Capture the cell that displays the provided text and extract its (x, y) central coordinate. 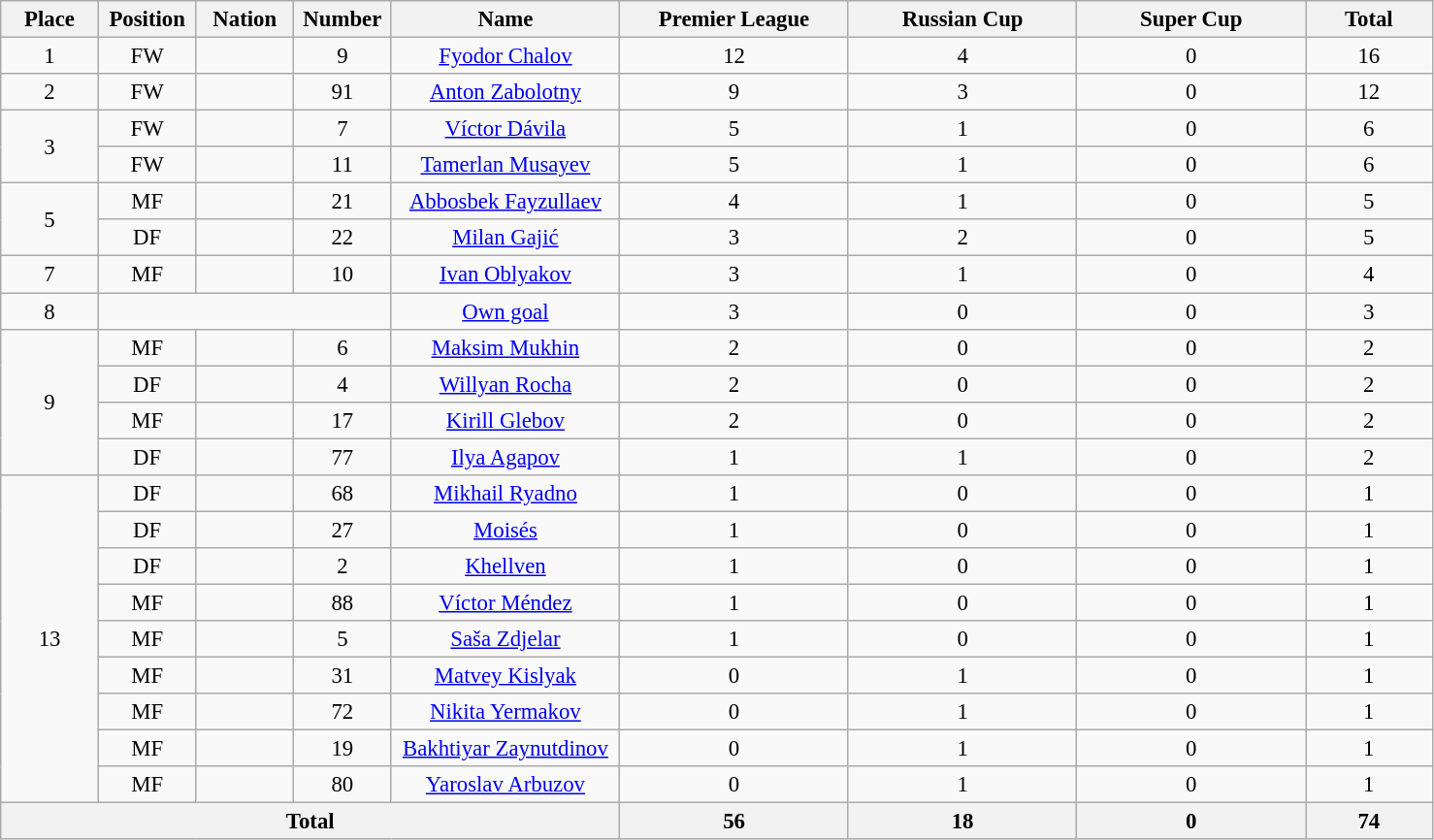
Bakhtiyar Zaynutdinov (505, 749)
Fyodor Chalov (505, 56)
56 (734, 822)
91 (343, 92)
Milan Gajić (505, 238)
Matvey Kislyak (505, 676)
18 (962, 822)
11 (343, 165)
80 (343, 785)
Víctor Dávila (505, 129)
Nikita Yermakov (505, 712)
Mikhail Ryadno (505, 494)
Position (147, 19)
Saša Zdjelar (505, 639)
Víctor Méndez (505, 602)
Ivan Oblyakov (505, 275)
27 (343, 530)
21 (343, 202)
Willyan Rocha (505, 384)
Anton Zabolotny (505, 92)
8 (50, 311)
13 (50, 639)
88 (343, 602)
22 (343, 238)
17 (343, 420)
Kirill Glebov (505, 420)
77 (343, 457)
16 (1370, 56)
Super Cup (1191, 19)
Russian Cup (962, 19)
Abbosbek Fayzullaev (505, 202)
19 (343, 749)
Place (50, 19)
Name (505, 19)
Tamerlan Musayev (505, 165)
10 (343, 275)
Maksim Mukhin (505, 347)
Moisés (505, 530)
Nation (244, 19)
Number (343, 19)
Ilya Agapov (505, 457)
Premier League (734, 19)
72 (343, 712)
74 (1370, 822)
68 (343, 494)
Yaroslav Arbuzov (505, 785)
31 (343, 676)
Own goal (505, 311)
Khellven (505, 566)
